Scan for the cell matching the given text and deliver its [X, Y] coordinate at center. 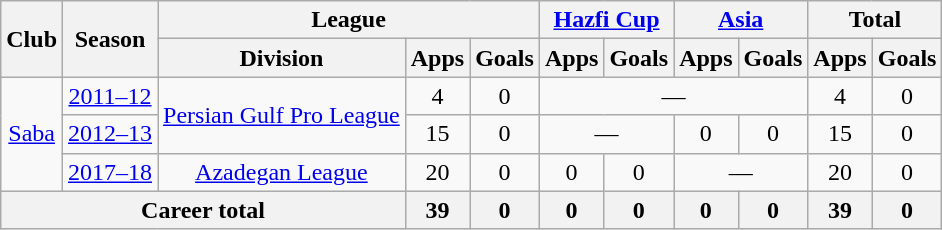
Total [875, 20]
Season [110, 39]
Azadegan League [282, 172]
Hazfi Cup [606, 20]
Saba [32, 134]
Career total [203, 210]
Division [282, 58]
Club [32, 39]
2011–12 [110, 96]
Persian Gulf Pro League [282, 115]
2012–13 [110, 134]
Asia [741, 20]
League [349, 20]
2017–18 [110, 172]
